Detect which cell encompasses the target text, then output its (x, y) center coordinate. 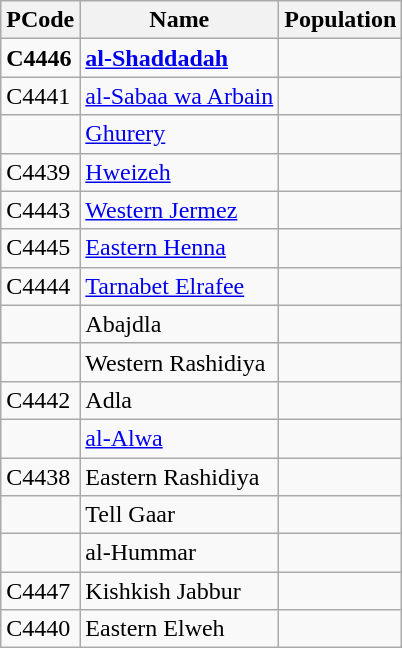
al-Shaddadah (180, 58)
Name (180, 20)
Abajdla (180, 324)
al-Alwa (180, 438)
al-Hummar (180, 553)
Eastern Elweh (180, 629)
Hweizeh (180, 172)
PCode (40, 20)
Western Rashidiya (180, 362)
Eastern Rashidiya (180, 477)
C4438 (40, 477)
C4447 (40, 591)
C4445 (40, 248)
Ghurery (180, 134)
al-Sabaa wa Arbain (180, 96)
C4444 (40, 286)
C4440 (40, 629)
Tell Gaar (180, 515)
Eastern Henna (180, 248)
Population (340, 20)
C4446 (40, 58)
Tarnabet Elrafee (180, 286)
C4441 (40, 96)
C4442 (40, 400)
C4439 (40, 172)
Adla (180, 400)
C4443 (40, 210)
Western Jermez (180, 210)
Kishkish Jabbur (180, 591)
